Return (X, Y) of the center of cell containing provided text 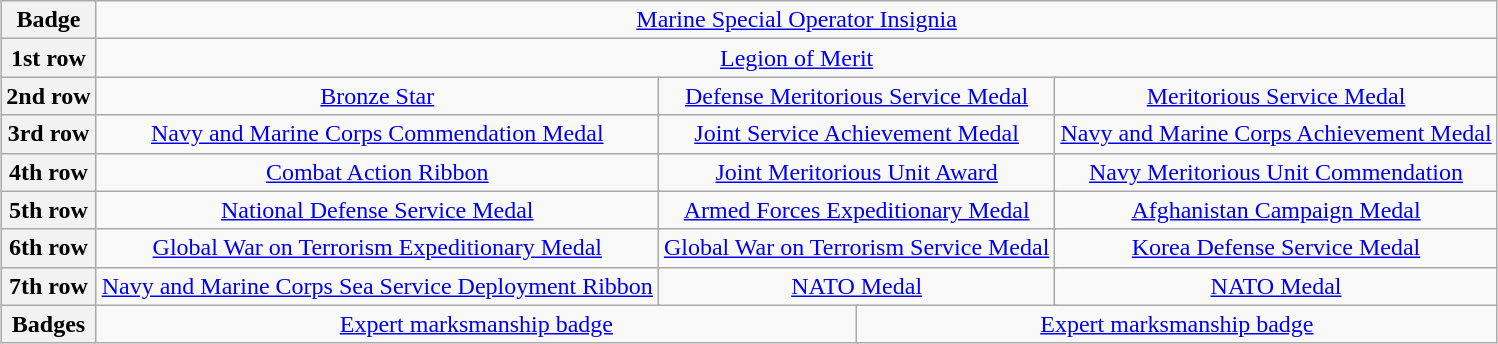
Navy and Marine Corps Commendation Medal (377, 134)
Badge (48, 20)
Badges (48, 324)
Joint Service Achievement Medal (856, 134)
Combat Action Ribbon (377, 172)
Afghanistan Campaign Medal (1276, 210)
Legion of Merit (796, 58)
2nd row (48, 96)
7th row (48, 286)
6th row (48, 248)
Marine Special Operator Insignia (796, 20)
Global War on Terrorism Service Medal (856, 248)
1st row (48, 58)
Navy Meritorious Unit Commendation (1276, 172)
3rd row (48, 134)
Defense Meritorious Service Medal (856, 96)
Bronze Star (377, 96)
Armed Forces Expeditionary Medal (856, 210)
5th row (48, 210)
Global War on Terrorism Expeditionary Medal (377, 248)
Navy and Marine Corps Sea Service Deployment Ribbon (377, 286)
Meritorious Service Medal (1276, 96)
National Defense Service Medal (377, 210)
Navy and Marine Corps Achievement Medal (1276, 134)
Joint Meritorious Unit Award (856, 172)
4th row (48, 172)
Korea Defense Service Medal (1276, 248)
